Determine the (X, Y) coordinate at the center of the cell enclosing the given text.  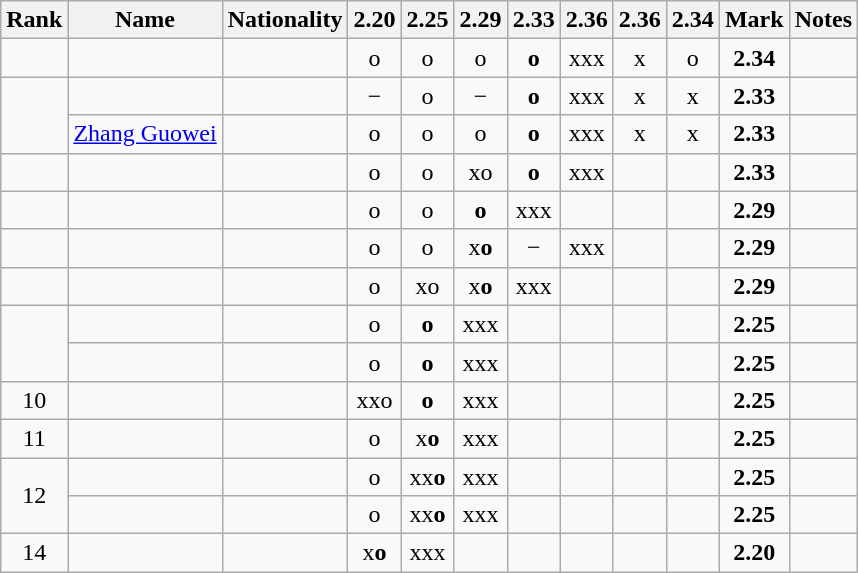
Notes (823, 20)
Nationality (285, 20)
10 (34, 400)
14 (34, 553)
Name (145, 20)
Rank (34, 20)
Zhang Guowei (145, 134)
Mark (754, 20)
12 (34, 496)
11 (34, 438)
